From the cell containing the given text, extract its center point as [x, y] coordinate. 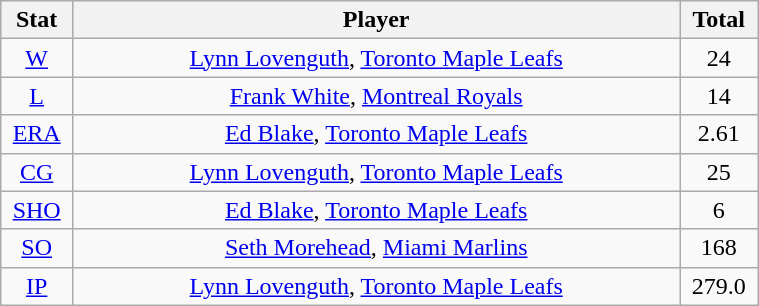
CG [37, 172]
IP [37, 286]
SHO [37, 210]
Stat [37, 20]
24 [719, 58]
14 [719, 96]
6 [719, 210]
168 [719, 248]
Frank White, Montreal Royals [376, 96]
25 [719, 172]
SO [37, 248]
W [37, 58]
279.0 [719, 286]
Player [376, 20]
2.61 [719, 134]
Seth Morehead, Miami Marlins [376, 248]
L [37, 96]
Total [719, 20]
ERA [37, 134]
